For the text-containing cell, return its midpoint in (X, Y) coordinate format. 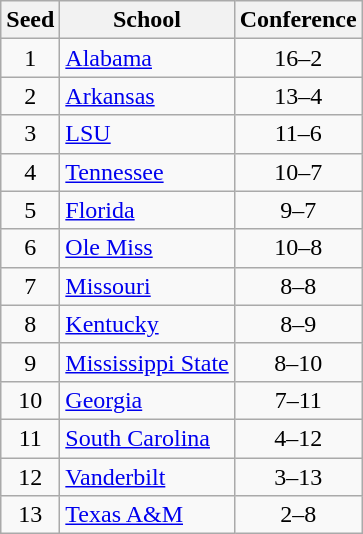
10–7 (298, 172)
5 (30, 210)
South Carolina (147, 438)
7 (30, 286)
8 (30, 324)
13–4 (298, 96)
12 (30, 477)
2–8 (298, 515)
3 (30, 134)
11–6 (298, 134)
Mississippi State (147, 362)
2 (30, 96)
7–11 (298, 400)
Texas A&M (147, 515)
Alabama (147, 58)
Missouri (147, 286)
10–8 (298, 248)
9–7 (298, 210)
Seed (30, 20)
Vanderbilt (147, 477)
13 (30, 515)
8–8 (298, 286)
6 (30, 248)
9 (30, 362)
4 (30, 172)
School (147, 20)
Ole Miss (147, 248)
16–2 (298, 58)
LSU (147, 134)
Georgia (147, 400)
8–9 (298, 324)
Conference (298, 20)
Tennessee (147, 172)
4–12 (298, 438)
10 (30, 400)
Kentucky (147, 324)
11 (30, 438)
Arkansas (147, 96)
8–10 (298, 362)
Florida (147, 210)
1 (30, 58)
3–13 (298, 477)
